Pinpoint the cell where the given text exists, returning its [x, y] midpoint coordinate. 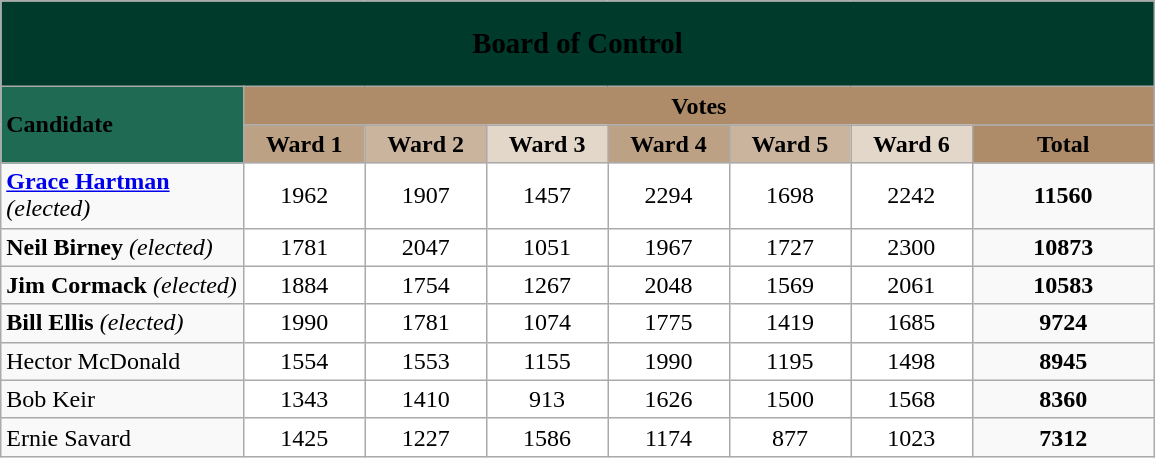
8360 [1063, 399]
1884 [304, 285]
Grace Hartman (elected) [122, 196]
1754 [426, 285]
1457 [546, 196]
Ward 1 [304, 144]
1698 [790, 196]
1569 [790, 285]
Ernie Savard [122, 437]
1553 [426, 361]
Ward 2 [426, 144]
1074 [546, 323]
Total [1063, 144]
Jim Cormack (elected) [122, 285]
1023 [912, 437]
877 [790, 437]
2048 [668, 285]
1500 [790, 399]
7312 [1063, 437]
1967 [668, 247]
2294 [668, 196]
11560 [1063, 196]
2047 [426, 247]
1195 [790, 361]
1727 [790, 247]
1051 [546, 247]
Candidate [122, 125]
Ward 4 [668, 144]
2242 [912, 196]
1267 [546, 285]
1419 [790, 323]
Board of Control [578, 44]
1174 [668, 437]
1425 [304, 437]
1907 [426, 196]
Hector McDonald [122, 361]
1962 [304, 196]
8945 [1063, 361]
Neil Birney (elected) [122, 247]
1410 [426, 399]
1227 [426, 437]
913 [546, 399]
1498 [912, 361]
2300 [912, 247]
Ward 5 [790, 144]
10583 [1063, 285]
Votes [700, 106]
Bill Ellis (elected) [122, 323]
1554 [304, 361]
Ward 3 [546, 144]
1155 [546, 361]
1775 [668, 323]
1568 [912, 399]
2061 [912, 285]
1685 [912, 323]
9724 [1063, 323]
1626 [668, 399]
1586 [546, 437]
Ward 6 [912, 144]
Bob Keir [122, 399]
10873 [1063, 247]
1343 [304, 399]
